Locate the cell with the specified text and output its (X, Y) center coordinate. 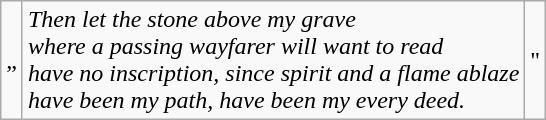
„ (12, 60)
" (536, 60)
